Locate the cell with the specified text and output its (X, Y) center coordinate. 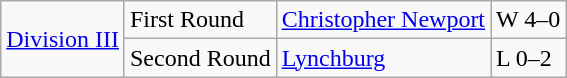
Second Round (200, 58)
Division III (63, 39)
Lynchburg (383, 58)
Christopher Newport (383, 20)
W 4–0 (528, 20)
L 0–2 (528, 58)
First Round (200, 20)
